Scan for the cell matching the given text and deliver its (X, Y) coordinate at center. 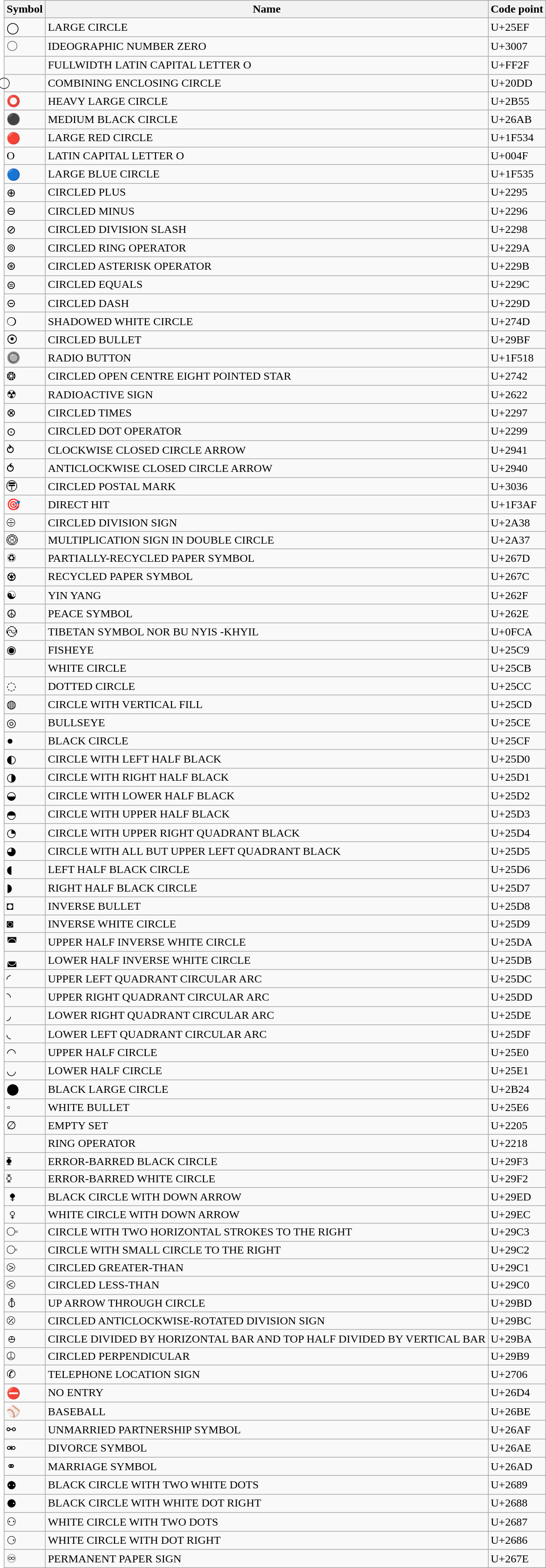
BLACK CIRCLE WITH WHITE DOT RIGHT (266, 1503)
◠ (25, 1052)
U+2706 (517, 1374)
U+25DF (517, 1034)
NO ENTRY (266, 1393)
CIRCLED POSTAL MARK (266, 486)
WHITE CIRCLE WITH DOT RIGHT (266, 1540)
U+25E6 (517, 1107)
U+25CF (517, 741)
CIRCLED RING OPERATOR (266, 248)
☢ (25, 395)
Code point (517, 9)
LARGE CIRCLE (266, 27)
CIRCLED PERPENDICULAR (266, 1356)
⊚ (25, 248)
⬤ (25, 1089)
U+2687 (517, 1522)
U+25D4 (517, 833)
U+25DA (517, 942)
U+20DD (517, 83)
⧃ (25, 1232)
U+004F (517, 156)
U+25D1 (517, 777)
U+2689 (517, 1485)
◕ (25, 851)
CIRCLE WITH ALL BUT UPPER LEFT QUADRANT BLACK (266, 851)
◦ (25, 1107)
CIRCLE WITH UPPER HALF BLACK (266, 814)
U+25DE (517, 1016)
U+25D7 (517, 888)
COMBINING ENCLOSING CIRCLE (266, 83)
U+2205 (517, 1125)
◝ (25, 997)
◞ (25, 1016)
⊖ (25, 211)
RING OPERATOR (266, 1144)
U+FF2F (517, 65)
CIRCLED TIMES (266, 413)
⧭ (25, 1197)
O (25, 156)
UNMARRIED PARTNERSHIP SYMBOL (266, 1430)
CIRCLE WITH TWO HORIZONTAL STROKES TO THE RIGHT (266, 1232)
U+2299 (517, 431)
BLACK CIRCLE WITH TWO WHITE DOTS (266, 1485)
U+26D4 (517, 1393)
U+29C1 (517, 1268)
⧬ (25, 1214)
CIRCLE WITH LOWER HALF BLACK (266, 796)
Name (266, 9)
⊝ (25, 303)
U+29B9 (517, 1356)
WHITE BULLET (266, 1107)
⚾ (25, 1411)
U+2297 (517, 413)
LARGE BLUE CIRCLE (266, 174)
CIRCLED PLUS (266, 192)
࿊ (25, 632)
LEFT HALF BLACK CIRCLE (266, 870)
TELEPHONE LOCATION SIGN (266, 1374)
U+229D (517, 303)
U+25EF (517, 27)
U+25D6 (517, 870)
U+1F534 (517, 138)
U+25C9 (517, 650)
PARTIALLY-RECYCLED PAPER SYMBOL (266, 559)
◍ (25, 704)
☯ (25, 595)
U+2622 (517, 395)
U+25D5 (517, 851)
CLOCKWISE CLOSED CIRCLE ARROW (266, 450)
BULLSEYE (266, 723)
U+29EC (517, 1214)
⊜ (25, 285)
MULTIPLICATION SIGN IN DOUBLE CIRCLE (266, 540)
LOWER HALF INVERSE WHITE CIRCLE (266, 961)
ERROR-BARRED WHITE CIRCLE (266, 1179)
⛔ (25, 1393)
U+267D (517, 559)
U+3036 (517, 486)
⊕ (25, 192)
◓ (25, 814)
CIRCLED GREATER-THAN (266, 1268)
U+2940 (517, 468)
⦹ (25, 1356)
RADIOACTIVE SIGN (266, 395)
UPPER HALF CIRCLE (266, 1052)
U+29BF (517, 340)
UPPER HALF INVERSE WHITE CIRCLE (266, 942)
⚈ (25, 1503)
✆ (25, 1374)
U+25D2 (517, 796)
U+3007 (517, 47)
🔘 (25, 358)
U+29ED (517, 1197)
U+29C3 (517, 1232)
LOWER RIGHT QUADRANT CIRCULAR ARC (266, 1016)
UP ARROW THROUGH CIRCLE (266, 1303)
⥀ (25, 468)
UPPER LEFT QUADRANT CIRCULAR ARC (266, 979)
U+25CD (517, 704)
ERROR-BARRED BLACK CIRCLE (266, 1161)
U+1F518 (517, 358)
MARRIAGE SYMBOL (266, 1466)
U+274D (517, 321)
〇 (25, 47)
◡ (25, 1071)
CIRCLE WITH UPPER RIGHT QUADRANT BLACK (266, 833)
❂ (25, 376)
◗ (25, 888)
U+25DC (517, 979)
U+25E1 (517, 1071)
U+267C (517, 577)
TIBETAN SYMBOL NOR BU NYIS -KHYIL (266, 632)
U+25DD (517, 997)
CIRCLE DIVIDED BY HORIZONTAL BAR AND TOP HALF DIVIDED BY VERTICAL BAR (266, 1338)
♽ (25, 559)
⃝ (25, 83)
U+29BD (517, 1303)
U+2686 (517, 1540)
RECYCLED PAPER SYMBOL (266, 577)
U+2296 (517, 211)
CIRCLE WITH SMALL CIRCLE TO THE RIGHT (266, 1250)
🎯 (25, 504)
U+1F3AF (517, 504)
U+262E (517, 614)
◛ (25, 961)
⨷ (25, 540)
⧀ (25, 1285)
Symbol (25, 9)
CIRCLED EQUALS (266, 285)
UPPER RIGHT QUADRANT CIRCULAR ARC (266, 997)
🔵 (25, 174)
U+25CB (517, 668)
U+29C0 (517, 1285)
FULLWIDTH LATIN CAPITAL LETTER O (266, 65)
CIRCLED ASTERISK OPERATOR (266, 266)
ANTICLOCKWISE CLOSED CIRCLE ARROW (266, 468)
◘ (25, 906)
U+25DB (517, 961)
U+2688 (517, 1503)
U+267E (517, 1559)
U+2295 (517, 192)
INVERSE WHITE CIRCLE (266, 924)
DOTTED CIRCLE (266, 686)
DIVORCE SYMBOL (266, 1448)
HEAVY LARGE CIRCLE (266, 101)
U+25D9 (517, 924)
U+26BE (517, 1411)
RIGHT HALF BLACK CIRCLE (266, 888)
U+2742 (517, 376)
⦿ (25, 340)
U+229B (517, 266)
INVERSE BULLET (266, 906)
〶 (25, 486)
⚭ (25, 1466)
⚯ (25, 1430)
PERMANENT PAPER SIGN (266, 1559)
◌ (25, 686)
◜ (25, 979)
U+229C (517, 285)
⭕ (25, 101)
⦽ (25, 1303)
LOWER HALF CIRCLE (266, 1071)
CIRCLE WITH VERTICAL FILL (266, 704)
U+2218 (517, 1144)
BLACK LARGE CIRCLE (266, 1089)
CIRCLE WITH LEFT HALF BLACK (266, 759)
CIRCLED MINUS (266, 211)
LARGE RED CIRCLE (266, 138)
WHITE CIRCLE (266, 668)
⥁ (25, 450)
FISHEYE (266, 650)
U+25CC (517, 686)
◔ (25, 833)
◖ (25, 870)
WHITE CIRCLE WITH TWO DOTS (266, 1522)
⧁ (25, 1268)
❍ (25, 321)
IDEOGRAPHIC NUMBER ZERO (266, 47)
CIRCLED DIVISION SIGN (266, 522)
◒ (25, 796)
U+0FCA (517, 632)
⚇ (25, 1522)
BLACK CIRCLE (266, 741)
U+26AD (517, 1466)
⦺ (25, 1338)
◟ (25, 1034)
U+229A (517, 248)
U+29F2 (517, 1179)
⧂ (25, 1250)
♼ (25, 577)
U+29BC (517, 1321)
CIRCLED DOT OPERATOR (266, 431)
SHADOWED WHITE CIRCLE (266, 321)
◚ (25, 942)
● (25, 741)
U+2941 (517, 450)
U+25D3 (517, 814)
BLACK CIRCLE WITH DOWN ARROW (266, 1197)
U+29F3 (517, 1161)
⊗ (25, 413)
U+29C2 (517, 1250)
U+25CE (517, 723)
⚆ (25, 1540)
◐ (25, 759)
U+26AB (517, 120)
☮ (25, 614)
⚮ (25, 1448)
RADIO BUTTON (266, 358)
⧲ (25, 1179)
⨸ (25, 522)
🔴 (25, 138)
♾ (25, 1559)
CIRCLE WITH RIGHT HALF BLACK (266, 777)
U+2A37 (517, 540)
CIRCLED ANTICLOCKWISE-ROTATED DIVISION SIGN (266, 1321)
U+2A38 (517, 522)
CIRCLED BULLET (266, 340)
⚫ (25, 120)
⊙ (25, 431)
U+29BA (517, 1338)
⊘ (25, 229)
U+26AE (517, 1448)
CIRCLED DASH (266, 303)
U+2B24 (517, 1089)
◯ (25, 27)
PEACE SYMBOL (266, 614)
WHITE CIRCLE WITH DOWN ARROW (266, 1214)
◑ (25, 777)
⧳ (25, 1161)
◎ (25, 723)
U+2298 (517, 229)
CIRCLED LESS-THAN (266, 1285)
◉ (25, 650)
EMPTY SET (266, 1125)
BASEBALL (266, 1411)
DIRECT HIT (266, 504)
CIRCLED DIVISION SLASH (266, 229)
⦼ (25, 1321)
U+25E0 (517, 1052)
CIRCLED OPEN CENTRE EIGHT POINTED STAR (266, 376)
LATIN CAPITAL LETTER O (266, 156)
U+25D8 (517, 906)
YIN YANG (266, 595)
MEDIUM BLACK CIRCLE (266, 120)
LOWER LEFT QUADRANT CIRCULAR ARC (266, 1034)
⊛ (25, 266)
∅ (25, 1125)
U+262F (517, 595)
U+1F535 (517, 174)
◙ (25, 924)
⚉ (25, 1485)
U+25D0 (517, 759)
U+2B55 (517, 101)
U+26AF (517, 1430)
